From the cell containing the given text, extract its center point as (X, Y) coordinate. 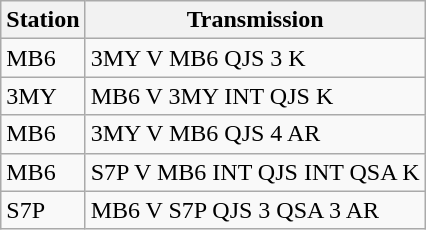
3MY V MB6 QJS 4 AR (255, 134)
Station (43, 20)
MB6 V 3MY INT QJS K (255, 96)
Transmission (255, 20)
3MY V MB6 QJS 3 K (255, 58)
3MY (43, 96)
MB6 V S7P QJS 3 QSA 3 AR (255, 210)
S7P V MB6 INT QJS INT QSA K (255, 172)
S7P (43, 210)
